Return [X, Y] of the center of cell containing provided text 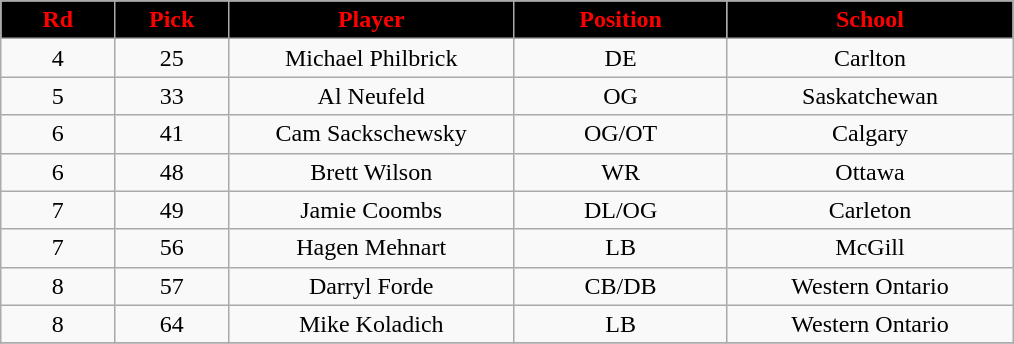
Ottawa [870, 172]
OG [621, 96]
Carleton [870, 210]
4 [58, 58]
48 [172, 172]
DL/OG [621, 210]
School [870, 20]
33 [172, 96]
Darryl Forde [372, 286]
Player [372, 20]
25 [172, 58]
41 [172, 134]
Carlton [870, 58]
Rd [58, 20]
Hagen Mehnart [372, 248]
Jamie Coombs [372, 210]
WR [621, 172]
Al Neufeld [372, 96]
CB/DB [621, 286]
OG/OT [621, 134]
Calgary [870, 134]
Michael Philbrick [372, 58]
56 [172, 248]
49 [172, 210]
McGill [870, 248]
Brett Wilson [372, 172]
Saskatchewan [870, 96]
64 [172, 324]
Cam Sackschewsky [372, 134]
5 [58, 96]
DE [621, 58]
57 [172, 286]
Mike Koladich [372, 324]
Position [621, 20]
Pick [172, 20]
